Scan for the cell matching the given text and deliver its [x, y] coordinate at center. 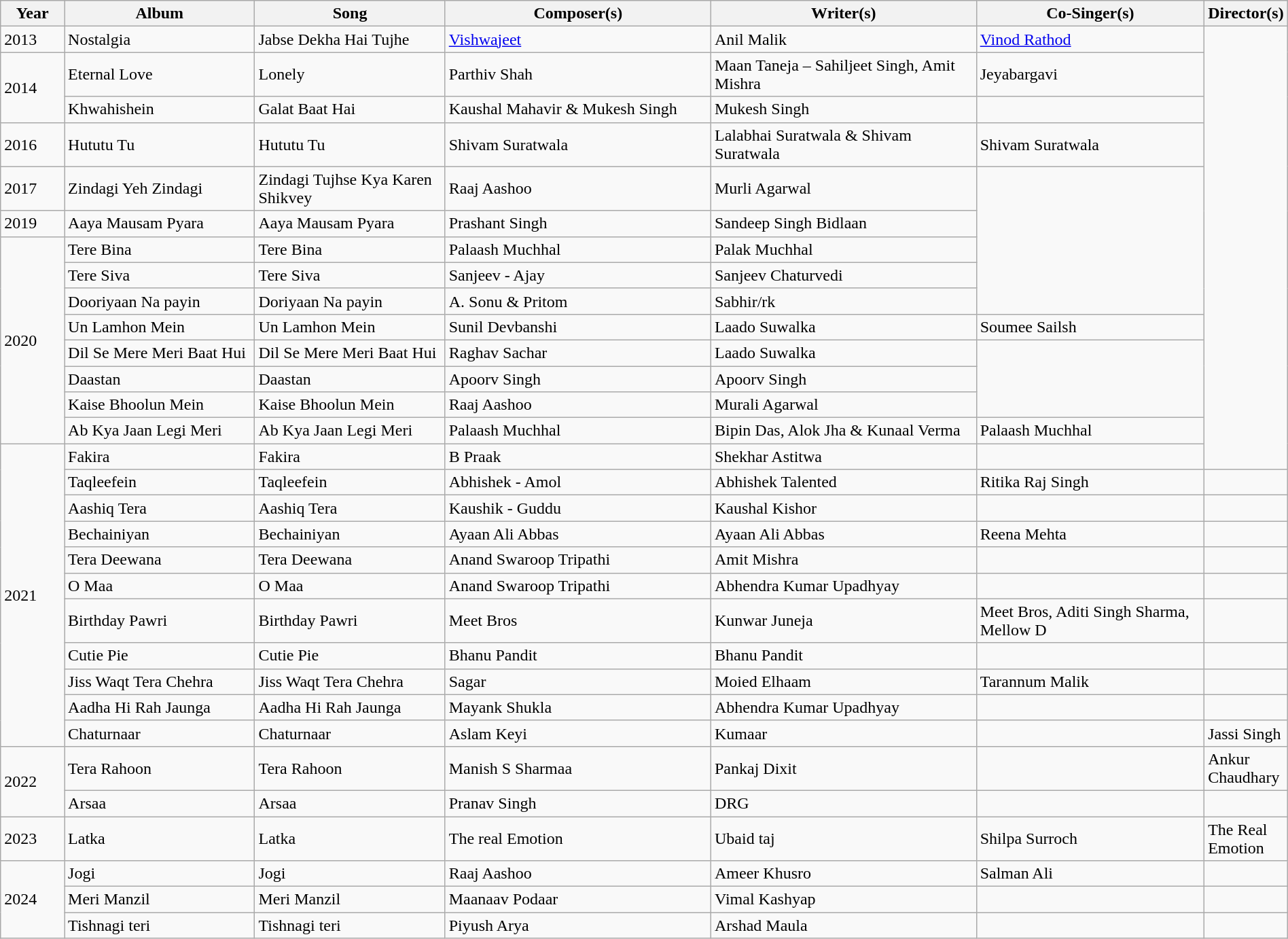
2019 [33, 224]
Ubaid taj [844, 838]
Dooriyaan Na payin [160, 301]
Mukesh Singh [844, 109]
Sanjeev - Ajay [577, 275]
Moied Elhaam [844, 681]
A. Sonu & Pritom [577, 301]
2020 [33, 340]
Murali Agarwal [844, 405]
Mayank Shukla [577, 707]
Murli Agarwal [844, 189]
Sunil Devbanshi [577, 327]
Abhishek - Amol [577, 482]
Doriyaan Na payin [350, 301]
Shekhar Astitwa [844, 457]
Writer(s) [844, 14]
Vinod Rathod [1090, 39]
Album [160, 14]
Sagar [577, 681]
Song [350, 14]
Kaushal Mahavir & Mukesh Singh [577, 109]
Vishwajeet [577, 39]
2017 [33, 189]
Galat Baat Hai [350, 109]
2022 [33, 781]
Bipin Das, Alok Jha & Kunaal Verma [844, 431]
B Praak [577, 457]
Soumee Sailsh [1090, 327]
2013 [33, 39]
Arshad Maula [844, 925]
Jeyabargavi [1090, 75]
Sandeep Singh Bidlaan [844, 224]
Amit Mishra [844, 560]
DRG [844, 803]
Parthiv Shah [577, 75]
Meet Bros, Aditi Singh Sharma, Mellow D [1090, 621]
Aslam Keyi [577, 733]
Reena Mehta [1090, 534]
Maanaav Podaar [577, 900]
2021 [33, 595]
2024 [33, 900]
Jassi Singh [1246, 733]
Lonely [350, 75]
2014 [33, 87]
Shilpa Surroch [1090, 838]
Year [33, 14]
Ameer Khusro [844, 874]
Manish S Sharmaa [577, 768]
Meet Bros [577, 621]
Anil Malik [844, 39]
Zindagi Tujhse Kya Karen Shikvey [350, 189]
Nostalgia [160, 39]
Pankaj Dixit [844, 768]
The real Emotion [577, 838]
Vimal Kashyap [844, 900]
Ankur Chaudhary [1246, 768]
Prashant Singh [577, 224]
Composer(s) [577, 14]
2016 [33, 144]
Sanjeev Chaturvedi [844, 275]
Eternal Love [160, 75]
The Real Emotion [1246, 838]
Zindagi Yeh Zindagi [160, 189]
Kaushal Kishor [844, 508]
Khwahishein [160, 109]
Tarannum Malik [1090, 681]
Raghav Sachar [577, 353]
Kumaar [844, 733]
Jabse Dekha Hai Tujhe [350, 39]
Lalabhai Suratwala & Shivam Suratwala [844, 144]
Ritika Raj Singh [1090, 482]
Pranav Singh [577, 803]
Salman Ali [1090, 874]
Kunwar Juneja [844, 621]
Piyush Arya [577, 925]
2023 [33, 838]
Kaushik - Guddu [577, 508]
Director(s) [1246, 14]
Palak Muchhal [844, 249]
Maan Taneja – Sahiljeet Singh, Amit Mishra [844, 75]
Sabhir/rk [844, 301]
Co-Singer(s) [1090, 14]
Abhishek Talented [844, 482]
